Identify which cell holds the provided text, then report its (x, y) central coordinate. 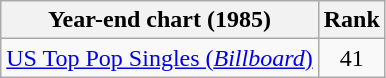
US Top Pop Singles (Billboard) (160, 58)
Rank (352, 20)
41 (352, 58)
Year-end chart (1985) (160, 20)
